Scan for the cell matching the given text and deliver its (X, Y) coordinate at center. 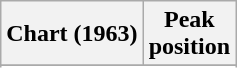
Peakposition (189, 34)
Chart (1963) (72, 34)
